Return the (x, y) coordinate for the center point of the cell that contains the specified text.  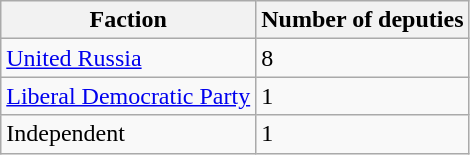
Number of deputies (362, 20)
United Russia (128, 58)
8 (362, 58)
Liberal Democratic Party (128, 96)
Faction (128, 20)
Independent (128, 134)
